Find where the given text appears and provide that cell's center as [x, y] coordinate. 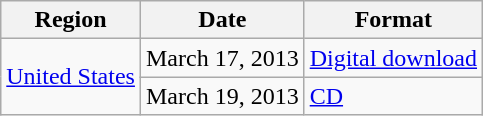
Region [71, 20]
March 19, 2013 [222, 96]
United States [71, 77]
Format [393, 20]
CD [393, 96]
Date [222, 20]
March 17, 2013 [222, 58]
Digital download [393, 58]
